Determine the [X, Y] coordinate at the center of the cell enclosing the given text.  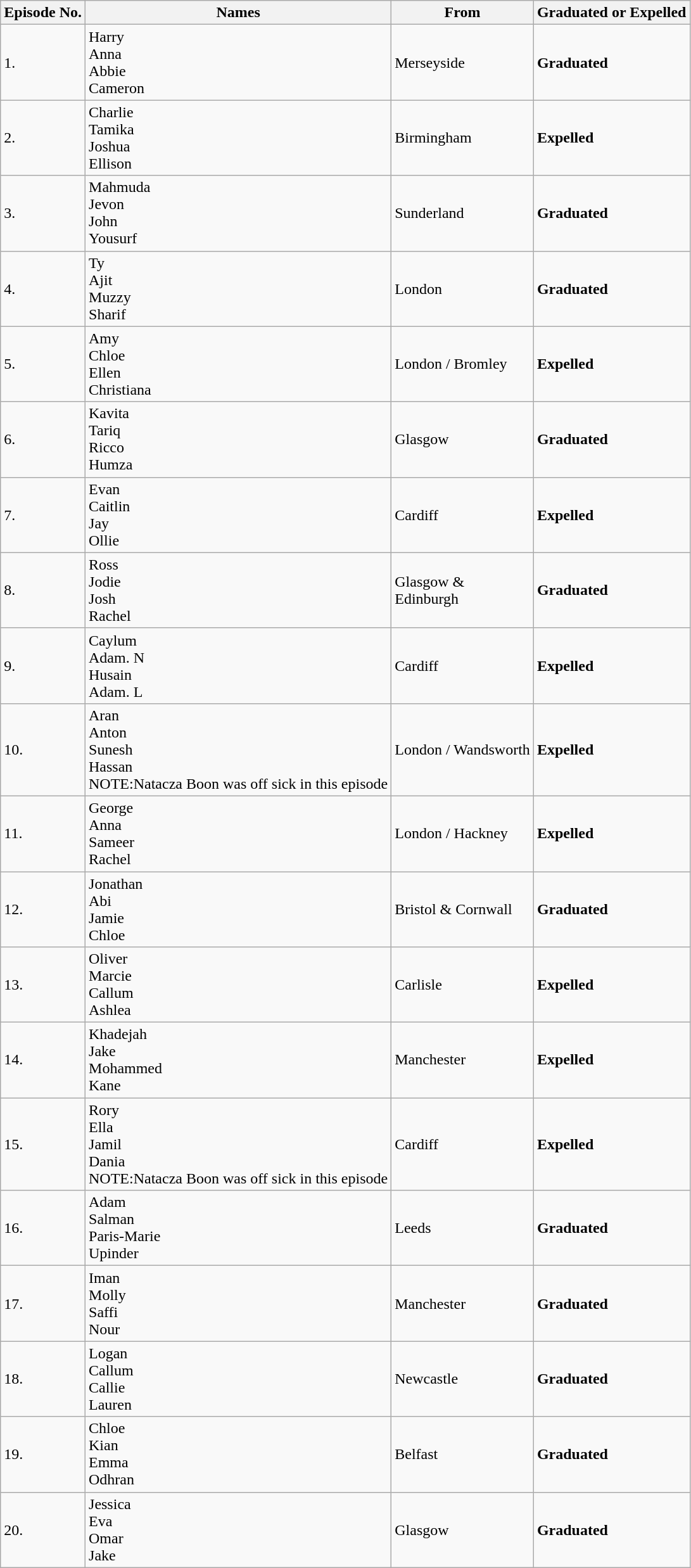
ChloeKianEmmaOdhran [238, 1455]
Glasgow &Edinburgh [462, 590]
8. [43, 590]
15. [43, 1144]
Merseyside [462, 62]
OliverMarcieCallumAshlea [238, 985]
1. [43, 62]
13. [43, 985]
Birmingham [462, 138]
JessicaEvaOmarJake [238, 1529]
AdamSalmanParis-MarieUpinder [238, 1228]
2. [43, 138]
18. [43, 1379]
Belfast [462, 1455]
GeorgeAnnaSameerRachel [238, 834]
7. [43, 514]
CaylumAdam. NHusainAdam. L [238, 665]
London / Wandsworth [462, 749]
HarryAnnaAbbieCameron [238, 62]
RossJodieJoshRachel [238, 590]
10. [43, 749]
14. [43, 1061]
CharlieTamikaJoshuaEllison [238, 138]
KhadejahJakeMohammedKane [238, 1061]
19. [43, 1455]
LoganCallumCallieLauren [238, 1379]
JonathanAbiJamieChloe [238, 910]
ImanMollySaffiNour [238, 1304]
11. [43, 834]
RoryEllaJamilDaniaNOTE:Natacza Boon was off sick in this episode [238, 1144]
12. [43, 910]
5. [43, 364]
Graduated or Expelled [612, 13]
17. [43, 1304]
London / Bromley [462, 364]
Names [238, 13]
6. [43, 440]
London / Hackney [462, 834]
Leeds [462, 1228]
From [462, 13]
Newcastle [462, 1379]
AmyChloeEllenChristiana [238, 364]
MahmudaJevonJohnYousurf [238, 213]
3. [43, 213]
4. [43, 289]
AranAntonSuneshHassanNOTE:Natacza Boon was off sick in this episode [238, 749]
KavitaTariqRiccoHumza [238, 440]
London [462, 289]
20. [43, 1529]
Carlisle [462, 985]
TyAjitMuzzySharif [238, 289]
16. [43, 1228]
Episode No. [43, 13]
EvanCaitlinJayOllie [238, 514]
9. [43, 665]
Bristol & Cornwall [462, 910]
Sunderland [462, 213]
